Search for the cell housing the specified text and yield its [x, y] center coordinate. 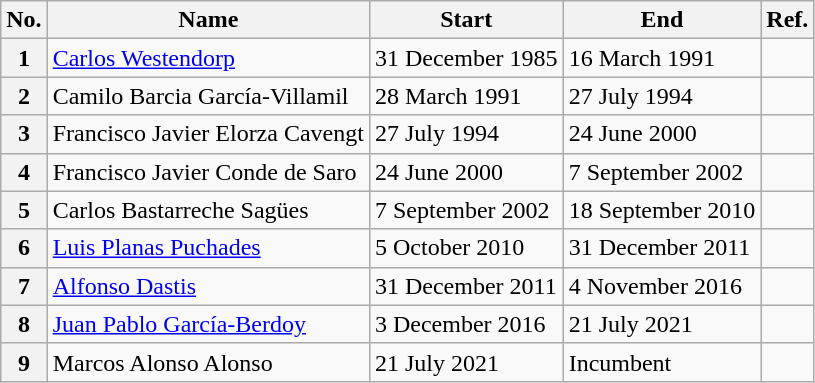
6 [24, 248]
Luis Planas Puchades [208, 248]
5 [24, 210]
Carlos Bastarreche Sagües [208, 210]
Francisco Javier Conde de Saro [208, 172]
31 December 1985 [466, 58]
Francisco Javier Elorza Cavengt [208, 134]
9 [24, 362]
3 [24, 134]
Carlos Westendorp [208, 58]
Camilo Barcia García-Villamil [208, 96]
End [662, 20]
4 November 2016 [662, 286]
3 December 2016 [466, 324]
7 [24, 286]
2 [24, 96]
Ref. [788, 20]
No. [24, 20]
Juan Pablo García-Berdoy [208, 324]
Start [466, 20]
Marcos Alonso Alonso [208, 362]
Incumbent [662, 362]
16 March 1991 [662, 58]
1 [24, 58]
Name [208, 20]
18 September 2010 [662, 210]
5 October 2010 [466, 248]
8 [24, 324]
28 March 1991 [466, 96]
4 [24, 172]
Alfonso Dastis [208, 286]
